Find where the given text appears and provide that cell's center as [x, y] coordinate. 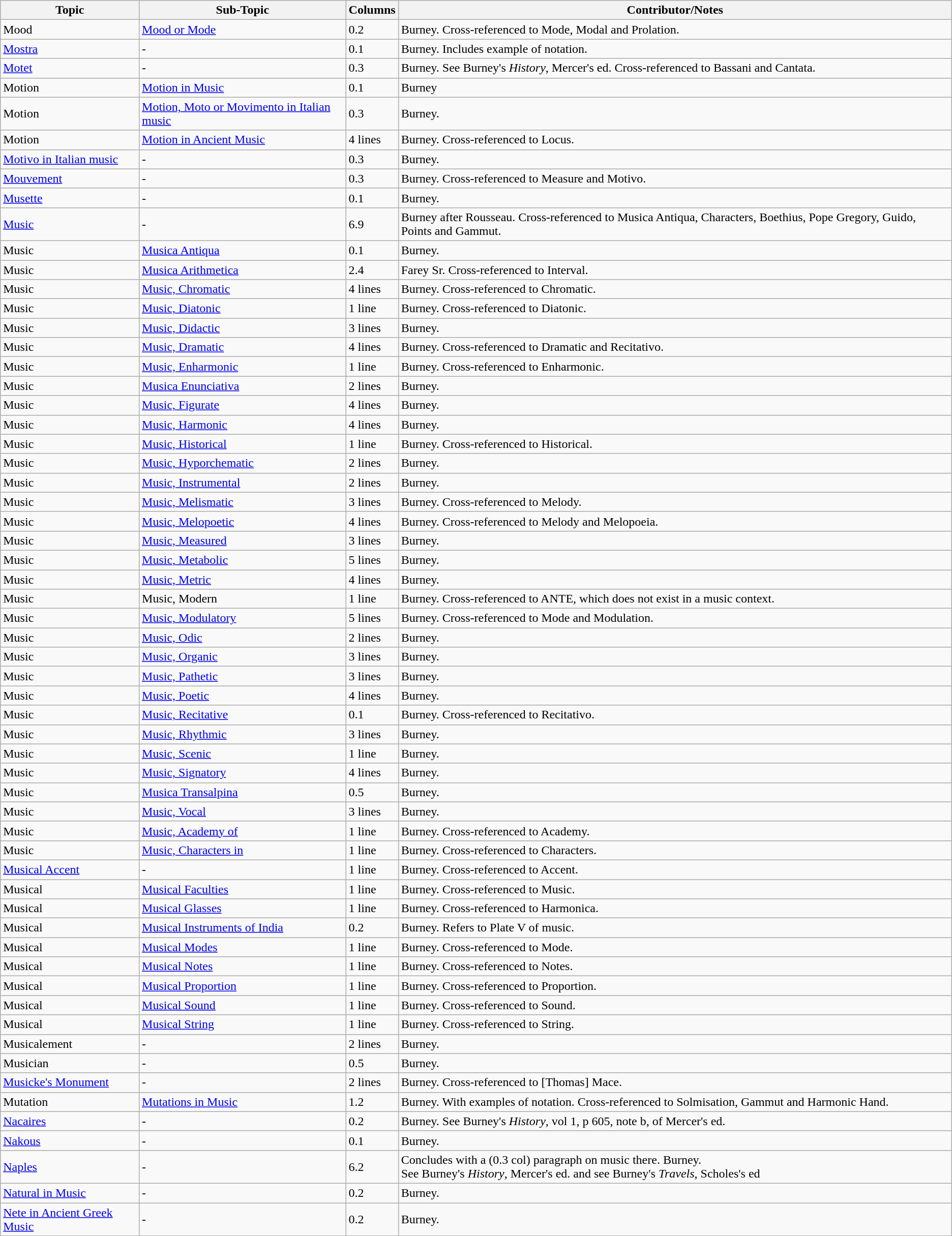
Music, Measured [243, 540]
Music, Odic [243, 638]
Music, Didactic [243, 328]
Burney. Includes example of notation. [675, 49]
Musical String [243, 1024]
Music, Characters in [243, 850]
Burney. Cross-referenced to Historical. [675, 444]
Nakous [70, 1140]
Motion in Ancient Music [243, 140]
Music, Diatonic [243, 309]
Music, Signatory [243, 773]
Burney. Cross-referenced to Sound. [675, 1005]
6.9 [372, 224]
Contributor/Notes [675, 10]
Music, Melismatic [243, 502]
Music, Academy of [243, 831]
Musica Arithmetica [243, 270]
Mood or Mode [243, 29]
Musica Transalpina [243, 792]
Music, Enharmonic [243, 367]
Mood [70, 29]
Musicalement [70, 1044]
Motivo in Italian music [70, 159]
Burney. See Burney's History, Mercer's ed. Cross-referenced to Bassani and Cantata. [675, 68]
Music, Modulatory [243, 618]
2.4 [372, 270]
Natural in Music [70, 1193]
Burney. Cross-referenced to [Thomas] Mace. [675, 1082]
Burney. Cross-referenced to Mode, Modal and Prolation. [675, 29]
Musica Enunciativa [243, 386]
Musical Instruments of India [243, 928]
Burney. Cross-referenced to Melody. [675, 502]
Mouvement [70, 178]
Burney. Cross-referenced to Mode and Modulation. [675, 618]
Music, Modern [243, 599]
Music, Harmonic [243, 425]
Music, Instrumental [243, 483]
Burney. Cross-referenced to Measure and Motivo. [675, 178]
Music, Poetic [243, 696]
Musicke's Monument [70, 1082]
Music, Recitative [243, 715]
Naples [70, 1166]
Columns [372, 10]
Music, Vocal [243, 811]
Burney. Cross-referenced to Mode. [675, 947]
Musette [70, 198]
Music, Metabolic [243, 560]
Music, Dramatic [243, 347]
Burney. Cross-referenced to Harmonica. [675, 909]
Sub-Topic [243, 10]
Music, Hyporchematic [243, 463]
Burney. Cross-referenced to Chromatic. [675, 289]
Topic [70, 10]
Burney. Cross-referenced to Accent. [675, 869]
Burney. See Burney's History, vol 1, p 605, note b, of Mercer's ed. [675, 1121]
Music, Historical [243, 444]
1.2 [372, 1102]
Musical Modes [243, 947]
Burney. Cross-referenced to Notes. [675, 967]
Burney after Rousseau. Cross-referenced to Musica Antiqua, Characters, Boethius, Pope Gregory, Guido, Points and Gammut. [675, 224]
Burney. Cross-referenced to Melody and Melopoeia. [675, 521]
Music, Chromatic [243, 289]
Musical Sound [243, 1005]
Burney. Refers to Plate V of music. [675, 928]
Musica Antiqua [243, 250]
Nacaires [70, 1121]
Mostra [70, 49]
Music, Scenic [243, 753]
Musical Glasses [243, 909]
Burney. Cross-referenced to Recitativo. [675, 715]
Mutation [70, 1102]
Burney [675, 87]
Musician [70, 1063]
Music, Metric [243, 579]
Burney. Cross-referenced to Diatonic. [675, 309]
Burney. Cross-referenced to Characters. [675, 850]
Mutations in Music [243, 1102]
Music, Pathetic [243, 676]
Motion, Moto or Movimento in Italian music [243, 114]
Musical Notes [243, 967]
Motion in Music [243, 87]
Burney. With examples of notation. Cross-referenced to Solmisation, Gammut and Harmonic Hand. [675, 1102]
Burney. Cross-referenced to Music. [675, 889]
6.2 [372, 1166]
Burney. Cross-referenced to Academy. [675, 831]
Music, Rhythmic [243, 734]
Musical Proportion [243, 986]
Nete in Ancient Greek Music [70, 1219]
Burney. Cross-referenced to Enharmonic. [675, 367]
Music, Figurate [243, 405]
Burney. Cross-referenced to Dramatic and Recitativo. [675, 347]
Music, Melopoetic [243, 521]
Motet [70, 68]
Burney. Cross-referenced to String. [675, 1024]
Burney. Cross-referenced to Proportion. [675, 986]
Musical Accent [70, 869]
Farey Sr. Cross-referenced to Interval. [675, 270]
Musical Faculties [243, 889]
Burney. Cross-referenced to Locus. [675, 140]
Concludes with a (0.3 col) paragraph on music there. Burney.See Burney's History, Mercer's ed. and see Burney's Travels, Scholes's ed [675, 1166]
Burney. Cross-referenced to ANTE, which does not exist in a music context. [675, 599]
Music, Organic [243, 657]
